Identify which cell holds the provided text, then report its [X, Y] central coordinate. 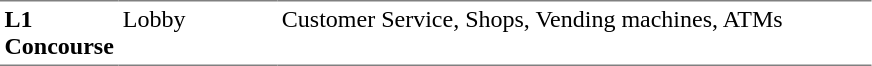
Customer Service, Shops, Vending machines, ATMs [574, 33]
Lobby [198, 33]
L1Concourse [59, 33]
